Capture the cell that displays the provided text and extract its (x, y) central coordinate. 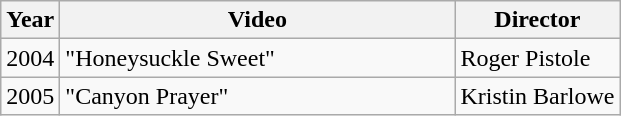
Year (30, 20)
Kristin Barlowe (538, 96)
2005 (30, 96)
"Honeysuckle Sweet" (258, 58)
2004 (30, 58)
Director (538, 20)
"Canyon Prayer" (258, 96)
Video (258, 20)
Roger Pistole (538, 58)
